Return (X, Y) of the center of cell containing provided text 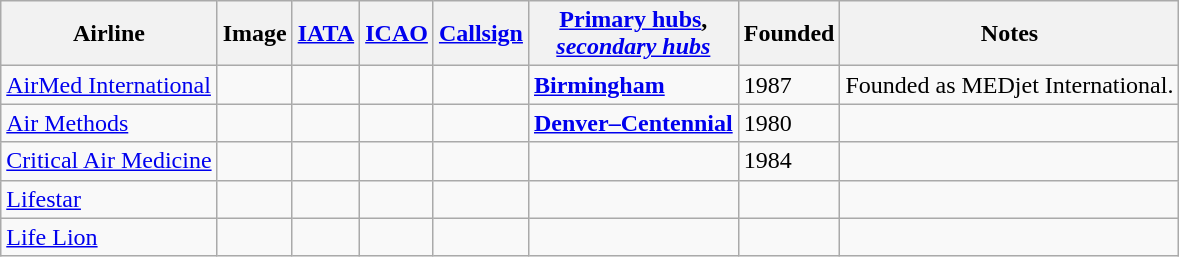
Denver–Centennial (633, 123)
1984 (789, 161)
Founded as MEDjet International. (1010, 85)
Birmingham (633, 85)
Air Methods (109, 123)
Image (254, 34)
AirMed International (109, 85)
Critical Air Medicine (109, 161)
Airline (109, 34)
Lifestar (109, 199)
Founded (789, 34)
Life Lion (109, 237)
1980 (789, 123)
IATA (326, 34)
Primary hubs, secondary hubs (633, 34)
1987 (789, 85)
Callsign (480, 34)
Notes (1010, 34)
ICAO (397, 34)
